Determine the [X, Y] coordinate at the center of the cell enclosing the given text.  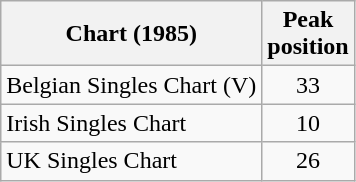
10 [308, 123]
Peakposition [308, 34]
Chart (1985) [132, 34]
Irish Singles Chart [132, 123]
26 [308, 161]
UK Singles Chart [132, 161]
33 [308, 85]
Belgian Singles Chart (V) [132, 85]
